Locate the cell with the specified text and output its [x, y] center coordinate. 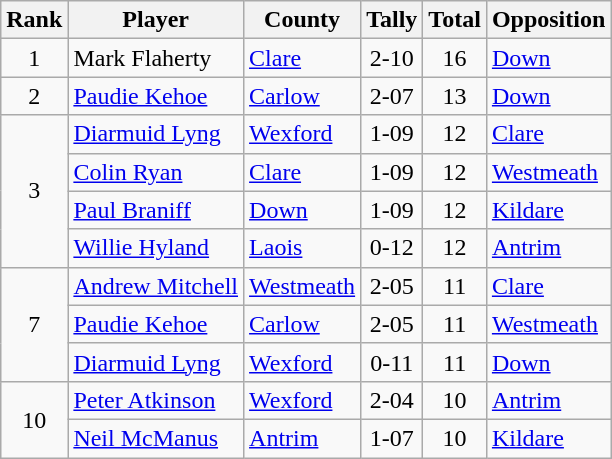
Colin Ryan [156, 172]
Neil McManus [156, 438]
Paul Braniff [156, 210]
16 [455, 58]
Peter Atkinson [156, 400]
2-07 [392, 96]
2-04 [392, 400]
13 [455, 96]
Tally [392, 20]
1-07 [392, 438]
2 [34, 96]
Willie Hyland [156, 248]
Player [156, 20]
Mark Flaherty [156, 58]
3 [34, 191]
0-12 [392, 248]
Andrew Mitchell [156, 286]
County [302, 20]
7 [34, 324]
Rank [34, 20]
Laois [302, 248]
0-11 [392, 362]
Total [455, 20]
2-10 [392, 58]
1 [34, 58]
Opposition [548, 20]
